Capture the cell that displays the provided text and extract its (x, y) central coordinate. 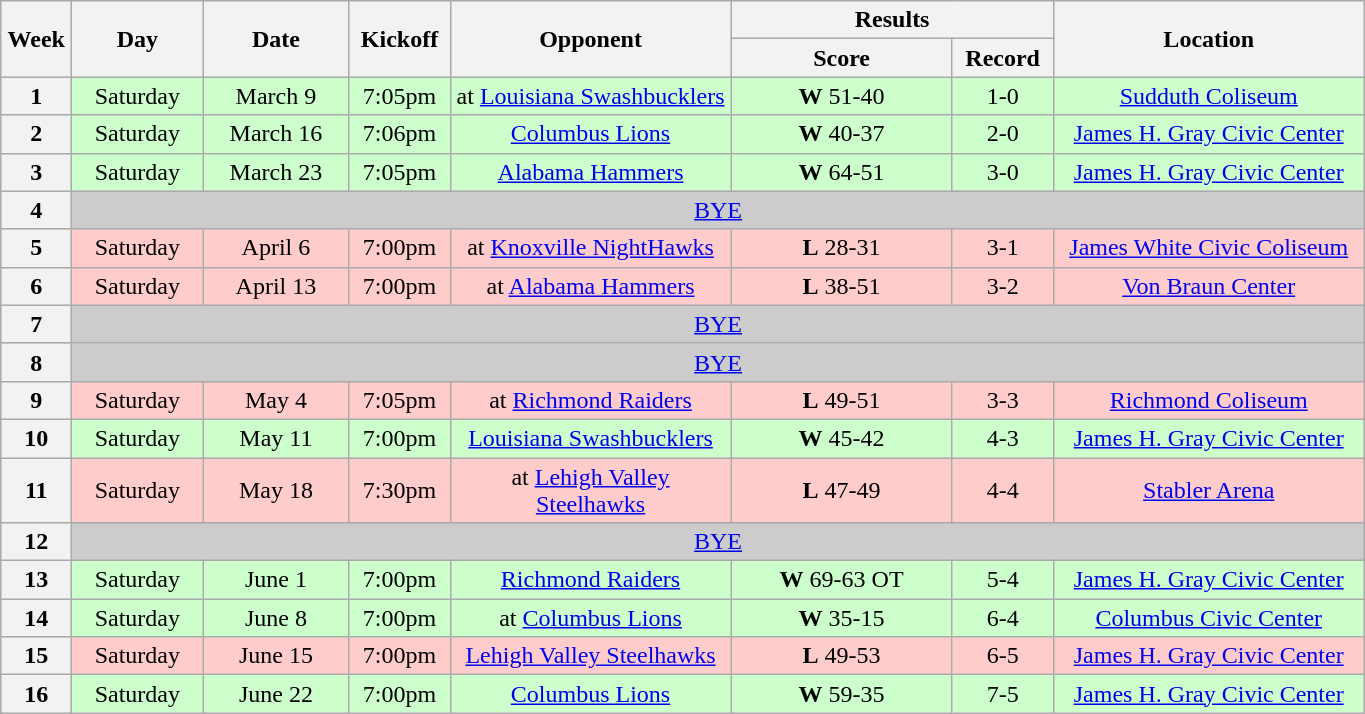
April 6 (276, 248)
Location (1208, 39)
Stabler Arena (1208, 490)
16 (36, 694)
12 (36, 542)
Alabama Hammers (590, 172)
Von Braun Center (1208, 286)
1 (36, 96)
at Lehigh Valley Steelhawks (590, 490)
Louisiana Swashbucklers (590, 438)
13 (36, 580)
May 4 (276, 400)
at Richmond Raiders (590, 400)
9 (36, 400)
March 16 (276, 134)
8 (36, 362)
May 18 (276, 490)
Richmond Raiders (590, 580)
3-1 (1002, 248)
Opponent (590, 39)
Day (138, 39)
4 (36, 210)
March 23 (276, 172)
7:30pm (400, 490)
W 64-51 (842, 172)
5-4 (1002, 580)
L 49-53 (842, 656)
7:06pm (400, 134)
April 13 (276, 286)
L 47-49 (842, 490)
W 69-63 OT (842, 580)
Results (892, 20)
L 49-51 (842, 400)
June 22 (276, 694)
3 (36, 172)
L 28-31 (842, 248)
Week (36, 39)
7-5 (1002, 694)
6 (36, 286)
3-2 (1002, 286)
at Knoxville NightHawks (590, 248)
3-3 (1002, 400)
4-3 (1002, 438)
5 (36, 248)
2-0 (1002, 134)
10 (36, 438)
Score (842, 58)
3-0 (1002, 172)
March 9 (276, 96)
June 8 (276, 618)
L 38-51 (842, 286)
W 51-40 (842, 96)
15 (36, 656)
June 15 (276, 656)
1-0 (1002, 96)
Sudduth Coliseum (1208, 96)
Kickoff (400, 39)
4-4 (1002, 490)
11 (36, 490)
7 (36, 324)
May 11 (276, 438)
at Columbus Lions (590, 618)
Lehigh Valley Steelhawks (590, 656)
June 1 (276, 580)
Date (276, 39)
Columbus Civic Center (1208, 618)
at Alabama Hammers (590, 286)
W 59-35 (842, 694)
14 (36, 618)
6-5 (1002, 656)
2 (36, 134)
W 40-37 (842, 134)
Richmond Coliseum (1208, 400)
at Louisiana Swashbucklers (590, 96)
W 45-42 (842, 438)
Record (1002, 58)
James White Civic Coliseum (1208, 248)
6-4 (1002, 618)
W 35-15 (842, 618)
